Scan for the cell matching the given text and deliver its (x, y) coordinate at center. 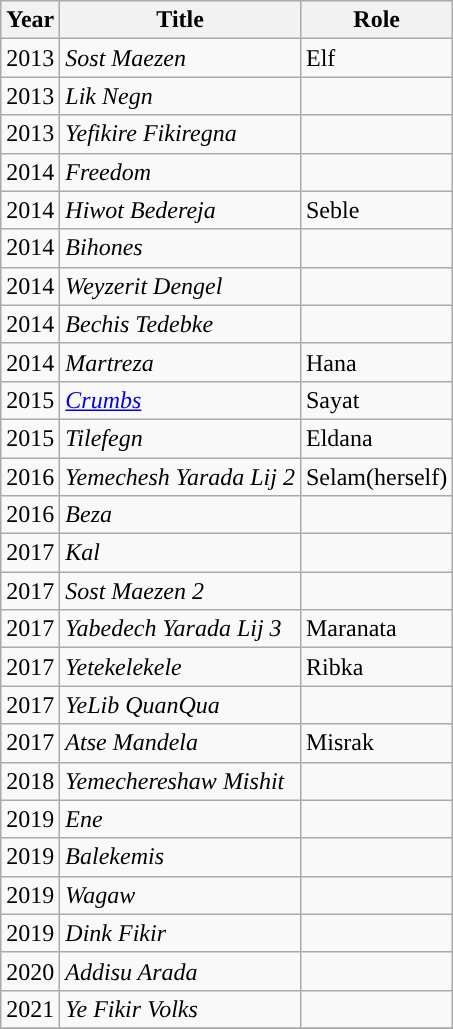
Addisu Arada (180, 971)
Yefikire Fikiregna (180, 134)
2020 (30, 971)
Selam(herself) (376, 477)
Yemechesh Yarada Lij 2 (180, 477)
Beza (180, 515)
Ribka (376, 667)
Year (30, 20)
Sayat (376, 400)
Wagaw (180, 895)
Misrak (376, 743)
2021 (30, 1009)
Sost Maezen 2 (180, 591)
Ene (180, 819)
Tilefegn (180, 438)
Yabedech Yarada Lij 3 (180, 629)
Maranata (376, 629)
Eldana (376, 438)
Atse Mandela (180, 743)
Yemechereshaw Mishit (180, 781)
Kal (180, 553)
Bechis Tedebke (180, 324)
Title (180, 20)
2018 (30, 781)
Balekemis (180, 857)
YeLib QuanQua (180, 705)
Crumbs (180, 400)
Hana (376, 362)
Ye Fikir Volks (180, 1009)
Lik Negn (180, 96)
Hiwot Bedereja (180, 210)
Weyzerit Dengel (180, 286)
Elf (376, 58)
Yetekelekele (180, 667)
Martreza (180, 362)
Freedom (180, 172)
Bihones (180, 248)
Role (376, 20)
Seble (376, 210)
Sost Maezen (180, 58)
Dink Fikir (180, 933)
